From the cell containing the given text, extract its center point as (x, y) coordinate. 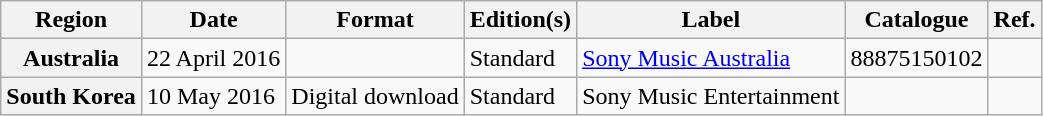
Sony Music Entertainment (711, 96)
Date (213, 20)
South Korea (72, 96)
Ref. (1014, 20)
Sony Music Australia (711, 58)
Format (375, 20)
10 May 2016 (213, 96)
22 April 2016 (213, 58)
Edition(s) (520, 20)
Label (711, 20)
Digital download (375, 96)
Region (72, 20)
88875150102 (916, 58)
Australia (72, 58)
Catalogue (916, 20)
